Capture the cell that displays the provided text and extract its (x, y) central coordinate. 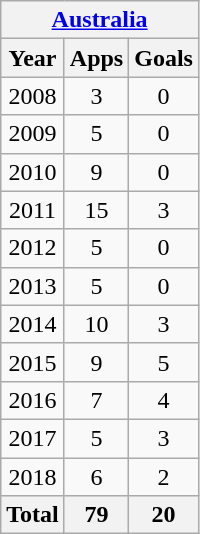
20 (164, 515)
2013 (33, 286)
2014 (33, 324)
79 (96, 515)
2015 (33, 362)
2010 (33, 172)
4 (164, 400)
Australia (100, 20)
2017 (33, 438)
Year (33, 58)
2008 (33, 96)
Apps (96, 58)
10 (96, 324)
15 (96, 210)
2 (164, 477)
2011 (33, 210)
2018 (33, 477)
Goals (164, 58)
7 (96, 400)
2016 (33, 400)
2009 (33, 134)
6 (96, 477)
Total (33, 515)
2012 (33, 248)
